For the text-containing cell, return its midpoint in [X, Y] coordinate format. 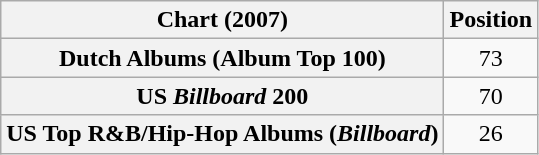
US Top R&B/Hip-Hop Albums (Billboard) [222, 134]
70 [491, 96]
US Billboard 200 [222, 96]
Dutch Albums (Album Top 100) [222, 58]
26 [491, 134]
Chart (2007) [222, 20]
Position [491, 20]
73 [491, 58]
